Output the (x, y) coordinate of the center of the cell containing the given text.  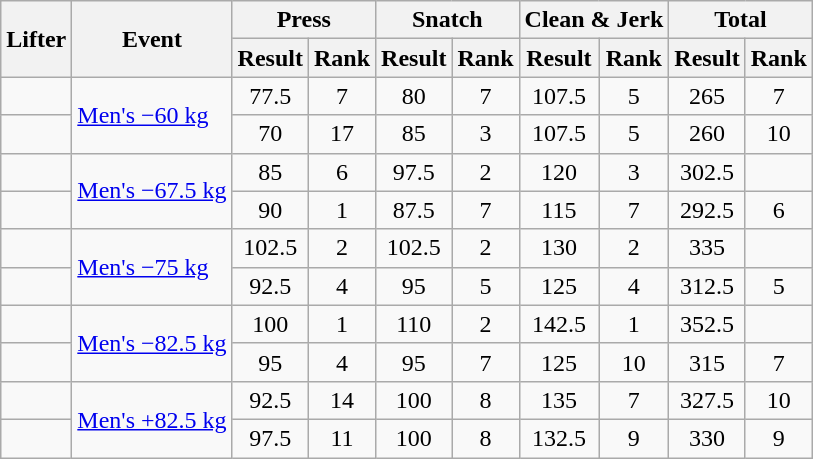
110 (414, 324)
70 (270, 134)
Clean & Jerk (594, 20)
Event (152, 39)
14 (342, 400)
292.5 (707, 210)
132.5 (559, 438)
142.5 (559, 324)
80 (414, 96)
330 (707, 438)
Men's −67.5 kg (152, 191)
Men's −75 kg (152, 267)
Press (304, 20)
87.5 (414, 210)
Men's −82.5 kg (152, 343)
335 (707, 248)
135 (559, 400)
315 (707, 362)
11 (342, 438)
Snatch (448, 20)
Men's −60 kg (152, 115)
17 (342, 134)
120 (559, 172)
115 (559, 210)
302.5 (707, 172)
77.5 (270, 96)
352.5 (707, 324)
Total (741, 20)
90 (270, 210)
312.5 (707, 286)
Men's +82.5 kg (152, 419)
130 (559, 248)
327.5 (707, 400)
265 (707, 96)
260 (707, 134)
Lifter (36, 39)
